Identify which cell holds the provided text, then report its [x, y] central coordinate. 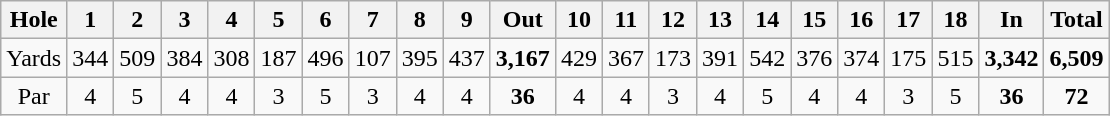
10 [578, 20]
Hole [34, 20]
18 [956, 20]
367 [626, 58]
16 [862, 20]
15 [814, 20]
Yards [34, 58]
542 [768, 58]
8 [420, 20]
107 [372, 58]
13 [720, 20]
395 [420, 58]
Par [34, 96]
384 [184, 58]
7 [372, 20]
Total [1076, 20]
2 [138, 20]
17 [908, 20]
175 [908, 58]
72 [1076, 96]
6,509 [1076, 58]
11 [626, 20]
12 [672, 20]
496 [326, 58]
437 [466, 58]
344 [90, 58]
9 [466, 20]
14 [768, 20]
515 [956, 58]
509 [138, 58]
3,342 [1012, 58]
1 [90, 20]
429 [578, 58]
187 [278, 58]
173 [672, 58]
In [1012, 20]
3,167 [522, 58]
376 [814, 58]
Out [522, 20]
6 [326, 20]
374 [862, 58]
391 [720, 58]
308 [232, 58]
